Return the [X, Y] coordinate for the center point of the cell that contains the specified text.  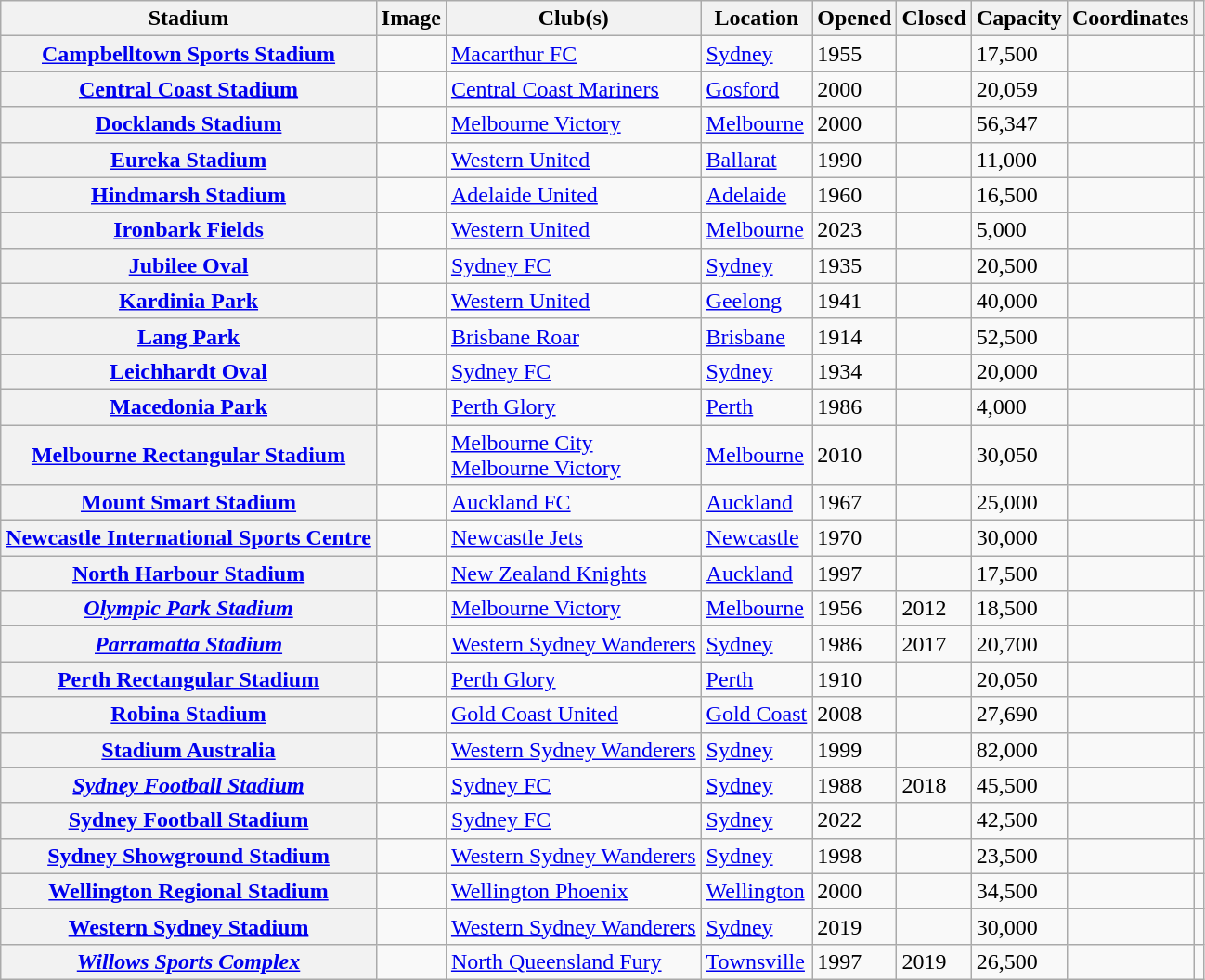
1934 [854, 371]
Melbourne CityMelbourne Victory [574, 455]
25,000 [1019, 503]
Central Coast Stadium [189, 89]
16,500 [1019, 195]
Closed [934, 19]
2008 [854, 715]
Image [410, 19]
82,000 [1019, 750]
Robina Stadium [189, 715]
Mount Smart Stadium [189, 503]
Macarthur FC [574, 54]
Club(s) [574, 19]
20,500 [1019, 265]
27,690 [1019, 715]
20,059 [1019, 89]
2022 [854, 820]
Townsville [757, 961]
1910 [854, 679]
Hindmarsh Stadium [189, 195]
Wellington [757, 891]
20,050 [1019, 679]
Location [757, 19]
Stadium Australia [189, 750]
1956 [854, 609]
1941 [854, 301]
Sydney Showground Stadium [189, 856]
2023 [854, 230]
Lang Park [189, 336]
52,500 [1019, 336]
40,000 [1019, 301]
18,500 [1019, 609]
Ballarat [757, 160]
Coordinates [1130, 19]
5,000 [1019, 230]
Brisbane Roar [574, 336]
North Harbour Stadium [189, 574]
Stadium [189, 19]
1955 [854, 54]
23,500 [1019, 856]
1988 [854, 785]
Willows Sports Complex [189, 961]
Campbelltown Sports Stadium [189, 54]
Gold Coast [757, 715]
Docklands Stadium [189, 124]
Jubilee Oval [189, 265]
Kardinia Park [189, 301]
Ironbark Fields [189, 230]
30,050 [1019, 455]
New Zealand Knights [574, 574]
20,000 [1019, 371]
Adelaide United [574, 195]
Western Sydney Stadium [189, 926]
Brisbane [757, 336]
Newcastle Jets [574, 538]
2018 [934, 785]
Geelong [757, 301]
1935 [854, 265]
Gosford [757, 89]
34,500 [1019, 891]
Adelaide [757, 195]
Capacity [1019, 19]
45,500 [1019, 785]
Parramatta Stadium [189, 644]
1998 [854, 856]
Gold Coast United [574, 715]
Opened [854, 19]
2012 [934, 609]
1960 [854, 195]
Eureka Stadium [189, 160]
Central Coast Mariners [574, 89]
Melbourne Rectangular Stadium [189, 455]
1914 [854, 336]
11,000 [1019, 160]
Wellington Regional Stadium [189, 891]
20,700 [1019, 644]
Perth Rectangular Stadium [189, 679]
56,347 [1019, 124]
Wellington Phoenix [574, 891]
1999 [854, 750]
2017 [934, 644]
1970 [854, 538]
Newcastle International Sports Centre [189, 538]
1990 [854, 160]
42,500 [1019, 820]
Auckland FC [574, 503]
1967 [854, 503]
Olympic Park Stadium [189, 609]
4,000 [1019, 406]
North Queensland Fury [574, 961]
26,500 [1019, 961]
Leichhardt Oval [189, 371]
Newcastle [757, 538]
2010 [854, 455]
Macedonia Park [189, 406]
